Locate the cell with the specified text and output its [x, y] center coordinate. 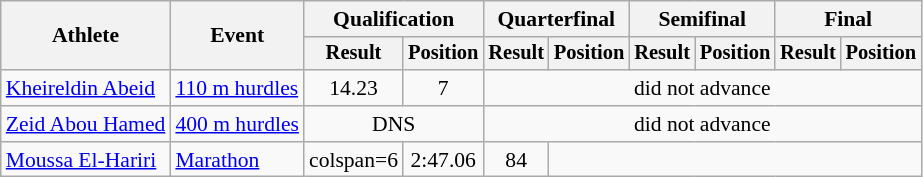
Semifinal [702, 19]
Final [848, 19]
110 m hurdles [237, 88]
Athlete [86, 36]
DNS [394, 124]
Quarterfinal [556, 19]
Kheireldin Abeid [86, 88]
Event [237, 36]
14.23 [354, 88]
7 [443, 88]
Zeid Abou Hamed [86, 124]
Qualification [394, 19]
400 m hurdles [237, 124]
